Scan for the cell matching the given text and deliver its [X, Y] coordinate at center. 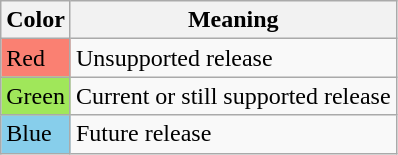
Color [36, 20]
Green [36, 96]
Current or still supported release [233, 96]
Unsupported release [233, 58]
Red [36, 58]
Blue [36, 134]
Meaning [233, 20]
Future release [233, 134]
